Pinpoint the cell where the given text exists, returning its (X, Y) midpoint coordinate. 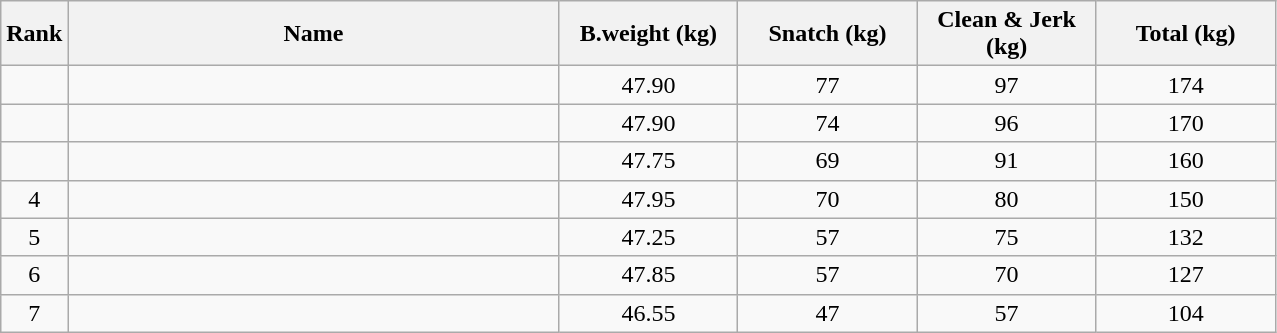
77 (828, 85)
Total (kg) (1186, 34)
B.weight (kg) (648, 34)
104 (1186, 313)
69 (828, 161)
46.55 (648, 313)
97 (1006, 85)
80 (1006, 199)
5 (34, 237)
47 (828, 313)
127 (1186, 275)
Snatch (kg) (828, 34)
Clean & Jerk (kg) (1006, 34)
74 (828, 123)
132 (1186, 237)
96 (1006, 123)
Name (314, 34)
174 (1186, 85)
75 (1006, 237)
91 (1006, 161)
170 (1186, 123)
47.95 (648, 199)
4 (34, 199)
47.25 (648, 237)
Rank (34, 34)
47.75 (648, 161)
150 (1186, 199)
47.85 (648, 275)
160 (1186, 161)
6 (34, 275)
7 (34, 313)
